Return the [x, y] coordinate for the center point of the cell that contains the specified text.  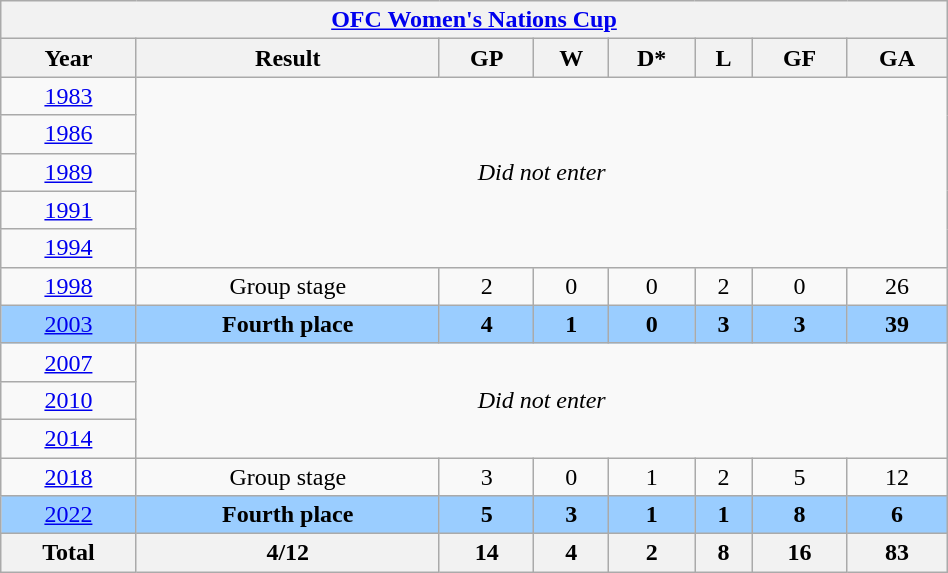
14 [486, 553]
Year [68, 58]
39 [897, 324]
2014 [68, 438]
2018 [68, 477]
1983 [68, 96]
OFC Women's Nations Cup [474, 20]
6 [897, 515]
Result [288, 58]
2022 [68, 515]
26 [897, 286]
GP [486, 58]
1991 [68, 210]
12 [897, 477]
2010 [68, 400]
2003 [68, 324]
1994 [68, 248]
W [572, 58]
Total [68, 553]
GF [800, 58]
L [724, 58]
D* [652, 58]
1986 [68, 134]
1989 [68, 172]
2007 [68, 362]
4/12 [288, 553]
83 [897, 553]
16 [800, 553]
1998 [68, 286]
GA [897, 58]
